Capture the cell that displays the provided text and extract its (X, Y) central coordinate. 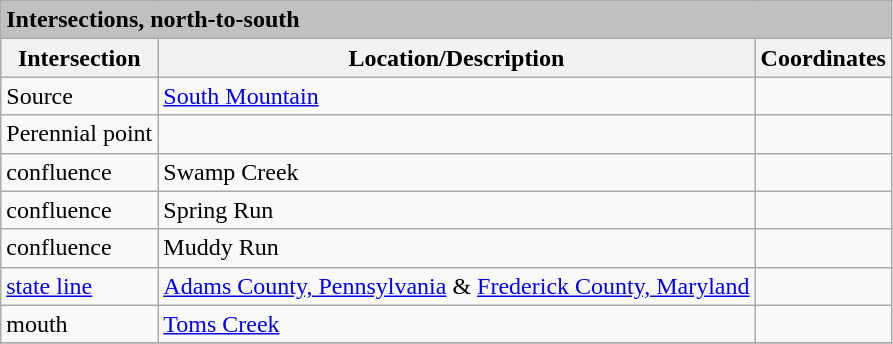
Intersection (80, 58)
Swamp Creek (456, 172)
Source (80, 96)
Location/Description (456, 58)
Perennial point (80, 134)
Intersections, north-to-south (446, 20)
South Mountain (456, 96)
Adams County, Pennsylvania & Frederick County, Maryland (456, 286)
Coordinates (823, 58)
state line (80, 286)
Muddy Run (456, 248)
mouth (80, 324)
Toms Creek (456, 324)
Spring Run (456, 210)
